Determine the [X, Y] coordinate at the center of the cell enclosing the given text.  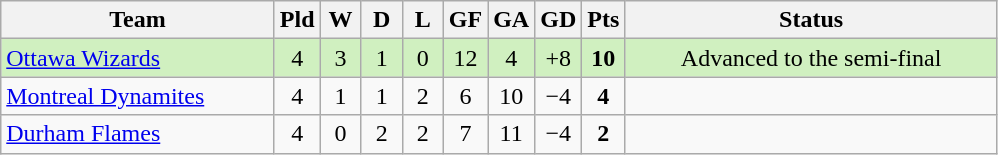
Team [138, 20]
GA [512, 20]
Durham Flames [138, 134]
L [422, 20]
Pld [297, 20]
6 [465, 96]
GF [465, 20]
W [340, 20]
11 [512, 134]
12 [465, 58]
Status [812, 20]
+8 [558, 58]
Ottawa Wizards [138, 58]
7 [465, 134]
GD [558, 20]
3 [340, 58]
Montreal Dynamites [138, 96]
Pts [604, 20]
D [382, 20]
Advanced to the semi-final [812, 58]
